Find where the given text appears and provide that cell's center as [X, Y] coordinate. 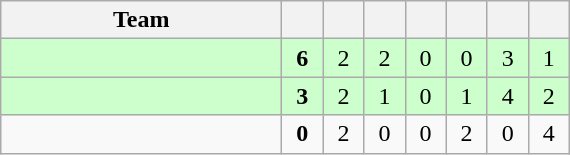
6 [302, 58]
Team [142, 20]
